Locate the cell with the specified text and output its [X, Y] center coordinate. 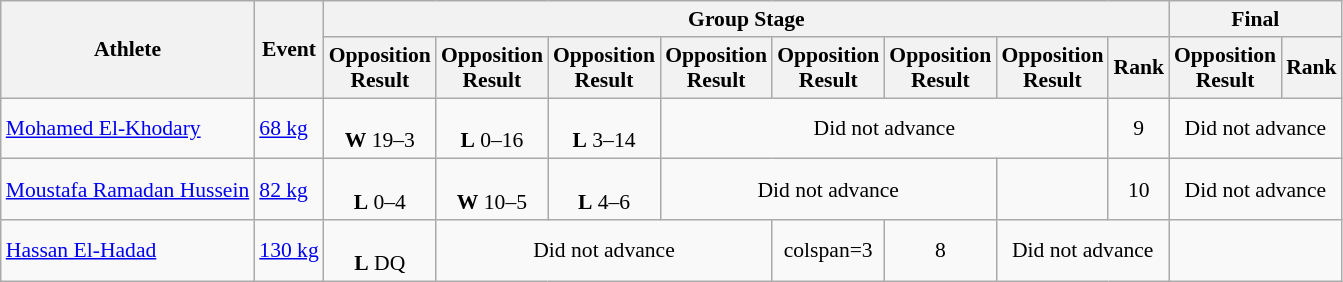
82 kg [288, 190]
130 kg [288, 250]
68 kg [288, 128]
L 0–4 [380, 190]
Final [1256, 19]
9 [1138, 128]
W 19–3 [380, 128]
L 0–16 [492, 128]
Event [288, 50]
L DQ [380, 250]
colspan=3 [828, 250]
10 [1138, 190]
Moustafa Ramadan Hussein [128, 190]
L 3–14 [604, 128]
L 4–6 [604, 190]
Hassan El-Hadad [128, 250]
Athlete [128, 50]
8 [940, 250]
Group Stage [746, 19]
Mohamed El-Khodary [128, 128]
W 10–5 [492, 190]
